Scan for the cell matching the given text and deliver its [x, y] coordinate at center. 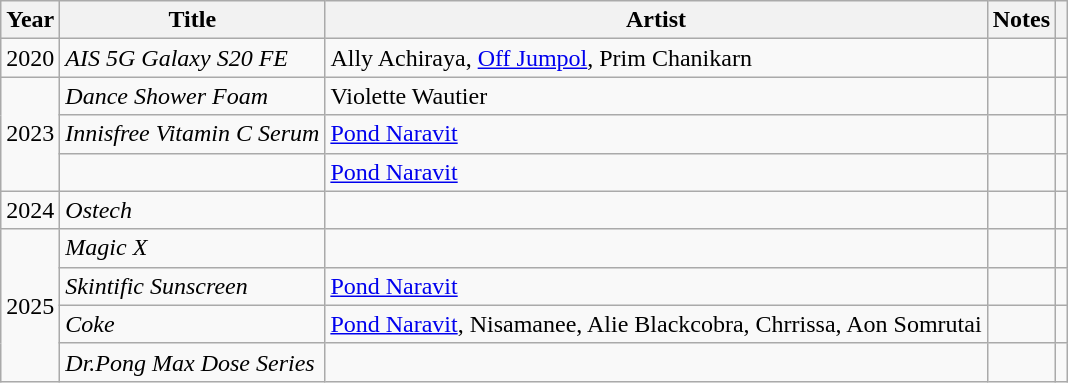
2024 [30, 210]
Ostech [192, 210]
2023 [30, 134]
Magic X [192, 248]
Dr.Pong Max Dose Series [192, 362]
Innisfree Vitamin C Serum [192, 134]
Pond Naravit, Nisamanee, Alie Blackcobra, Chrrissa, Aon Somrutai [656, 324]
Violette Wautier [656, 96]
Title [192, 20]
Notes [1021, 20]
2025 [30, 305]
Year [30, 20]
Coke [192, 324]
AIS 5G Galaxy S20 FE [192, 58]
2020 [30, 58]
Dance Shower Foam [192, 96]
Artist [656, 20]
Skintific Sunscreen [192, 286]
Ally Achiraya, Off Jumpol, Prim Chanikarn [656, 58]
